Provide the (X, Y) coordinate of the cell's center where the given text is located.  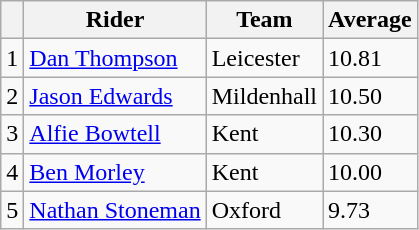
10.81 (370, 58)
Jason Edwards (115, 96)
3 (12, 134)
9.73 (370, 210)
10.00 (370, 172)
Oxford (264, 210)
1 (12, 58)
Dan Thompson (115, 58)
Team (264, 20)
10.30 (370, 134)
Rider (115, 20)
Mildenhall (264, 96)
5 (12, 210)
4 (12, 172)
Leicester (264, 58)
2 (12, 96)
Alfie Bowtell (115, 134)
Ben Morley (115, 172)
Average (370, 20)
Nathan Stoneman (115, 210)
10.50 (370, 96)
